From the cell containing the given text, extract its center point as [x, y] coordinate. 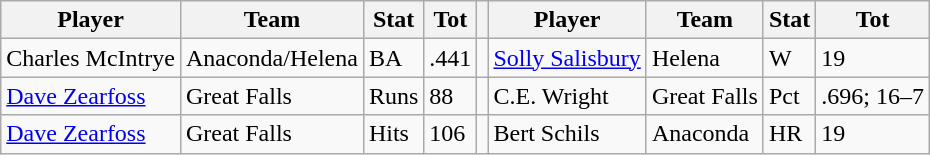
Helena [704, 58]
BA [393, 58]
.441 [450, 58]
Anaconda/Helena [272, 58]
C.E. Wright [567, 96]
Runs [393, 96]
Hits [393, 134]
106 [450, 134]
Solly Salisbury [567, 58]
88 [450, 96]
.696; 16–7 [873, 96]
Bert Schils [567, 134]
Charles McIntrye [91, 58]
W [789, 58]
Anaconda [704, 134]
HR [789, 134]
Pct [789, 96]
